Return (X, Y) of the center of cell containing provided text 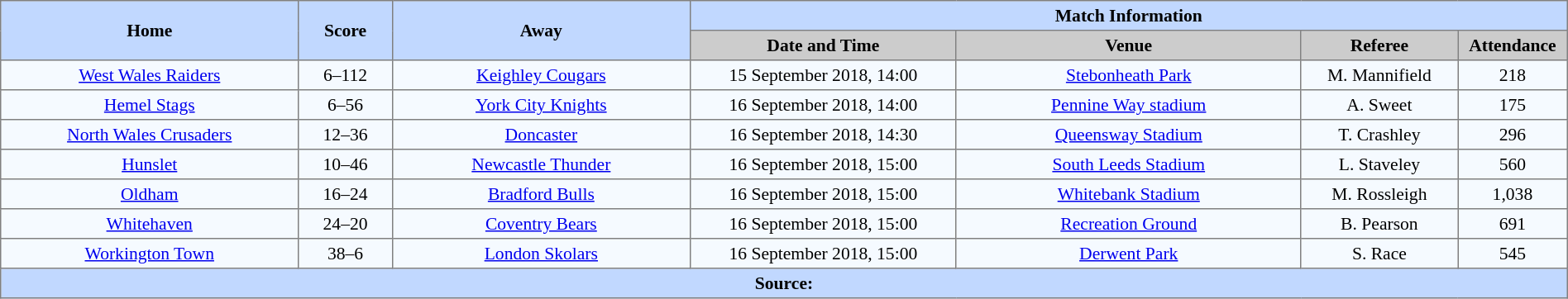
B. Pearson (1379, 224)
L. Staveley (1379, 164)
A. Sweet (1379, 105)
Keighley Cougars (541, 75)
296 (1513, 135)
Bradford Bulls (541, 194)
Match Information (1128, 16)
Pennine Way stadium (1128, 105)
Hemel Stags (150, 105)
Recreation Ground (1128, 224)
South Leeds Stadium (1128, 164)
Away (541, 31)
691 (1513, 224)
Score (346, 31)
Home (150, 31)
16 September 2018, 14:00 (823, 105)
West Wales Raiders (150, 75)
Oldham (150, 194)
S. Race (1379, 254)
16–24 (346, 194)
Workington Town (150, 254)
Whitebank Stadium (1128, 194)
M. Rossleigh (1379, 194)
15 September 2018, 14:00 (823, 75)
24–20 (346, 224)
6–112 (346, 75)
London Skolars (541, 254)
1,038 (1513, 194)
Derwent Park (1128, 254)
Queensway Stadium (1128, 135)
6–56 (346, 105)
560 (1513, 164)
Newcastle Thunder (541, 164)
16 September 2018, 14:30 (823, 135)
North Wales Crusaders (150, 135)
Referee (1379, 45)
218 (1513, 75)
10–46 (346, 164)
Hunslet (150, 164)
175 (1513, 105)
Whitehaven (150, 224)
12–36 (346, 135)
Stebonheath Park (1128, 75)
Coventry Bears (541, 224)
Source: (784, 283)
Venue (1128, 45)
Doncaster (541, 135)
York City Knights (541, 105)
M. Mannifield (1379, 75)
Date and Time (823, 45)
T. Crashley (1379, 135)
Attendance (1513, 45)
38–6 (346, 254)
545 (1513, 254)
